Determine the [X, Y] coordinate at the center of the cell enclosing the given text.  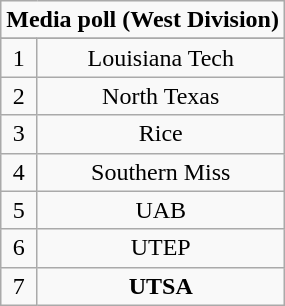
Southern Miss [161, 172]
Media poll (West Division) [143, 20]
6 [19, 248]
4 [19, 172]
1 [19, 58]
UTEP [161, 248]
2 [19, 96]
7 [19, 286]
UAB [161, 210]
Rice [161, 134]
UTSA [161, 286]
5 [19, 210]
North Texas [161, 96]
3 [19, 134]
Louisiana Tech [161, 58]
